From the cell containing the given text, extract its center point as [X, Y] coordinate. 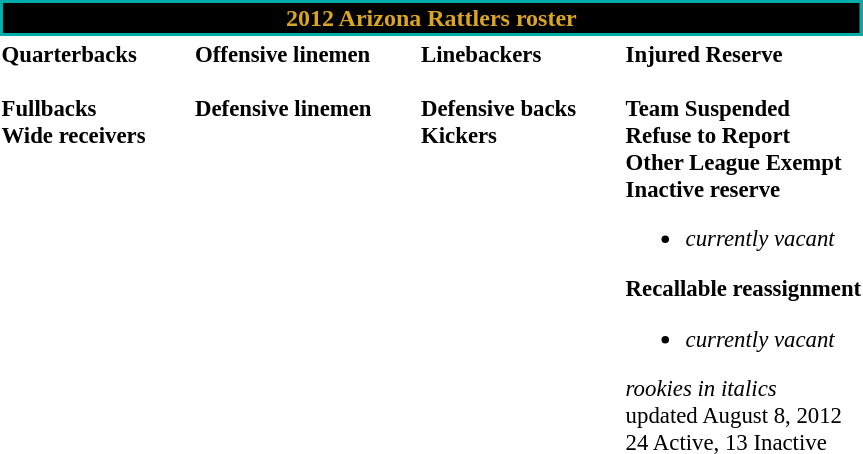
2012 Arizona Rattlers roster [432, 18]
